Provide the [X, Y] coordinate of the cell's center where the given text is located.  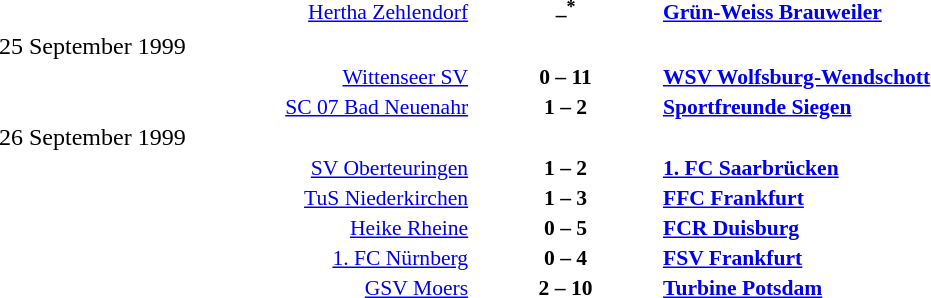
0 – 5 [566, 228]
0 – 4 [566, 258]
1 – 3 [566, 198]
0 – 11 [566, 76]
